Return [X, Y] of the center of cell containing provided text 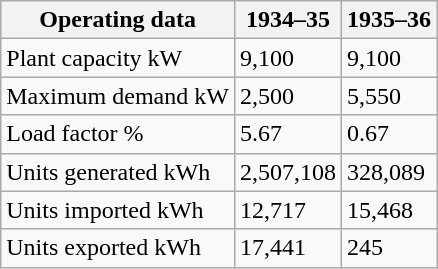
Operating data [118, 20]
5,550 [390, 96]
Plant capacity kW [118, 58]
Units imported kWh [118, 210]
15,468 [390, 210]
Units generated kWh [118, 172]
2,507,108 [288, 172]
Load factor % [118, 134]
1934–35 [288, 20]
Maximum demand kW [118, 96]
2,500 [288, 96]
12,717 [288, 210]
245 [390, 248]
1935–36 [390, 20]
328,089 [390, 172]
17,441 [288, 248]
Units exported kWh [118, 248]
0.67 [390, 134]
5.67 [288, 134]
